Pinpoint the cell where the given text exists, returning its [x, y] midpoint coordinate. 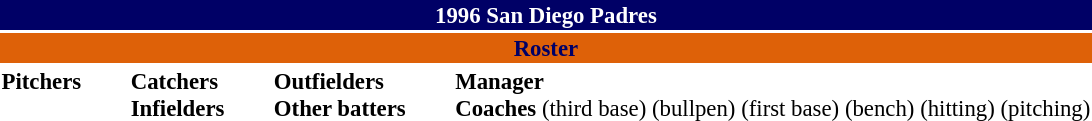
Roster [546, 48]
1996 San Diego Padres [546, 15]
